For the text-containing cell, return its midpoint in [X, Y] coordinate format. 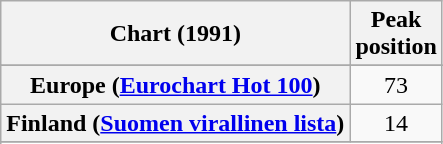
14 [396, 123]
Finland (Suomen virallinen lista) [176, 123]
Chart (1991) [176, 34]
73 [396, 85]
Europe (Eurochart Hot 100) [176, 85]
Peakposition [396, 34]
